Output the [X, Y] coordinate of the center of the cell containing the given text.  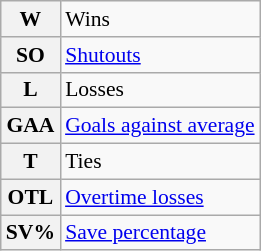
GAA [30, 126]
Save percentage [160, 233]
T [30, 162]
Ties [160, 162]
SV% [30, 233]
OTL [30, 197]
Shutouts [160, 55]
Overtime losses [160, 197]
W [30, 19]
Wins [160, 19]
Goals against average [160, 126]
Losses [160, 90]
L [30, 90]
SO [30, 55]
